Determine the [X, Y] coordinate at the center of the cell enclosing the given text.  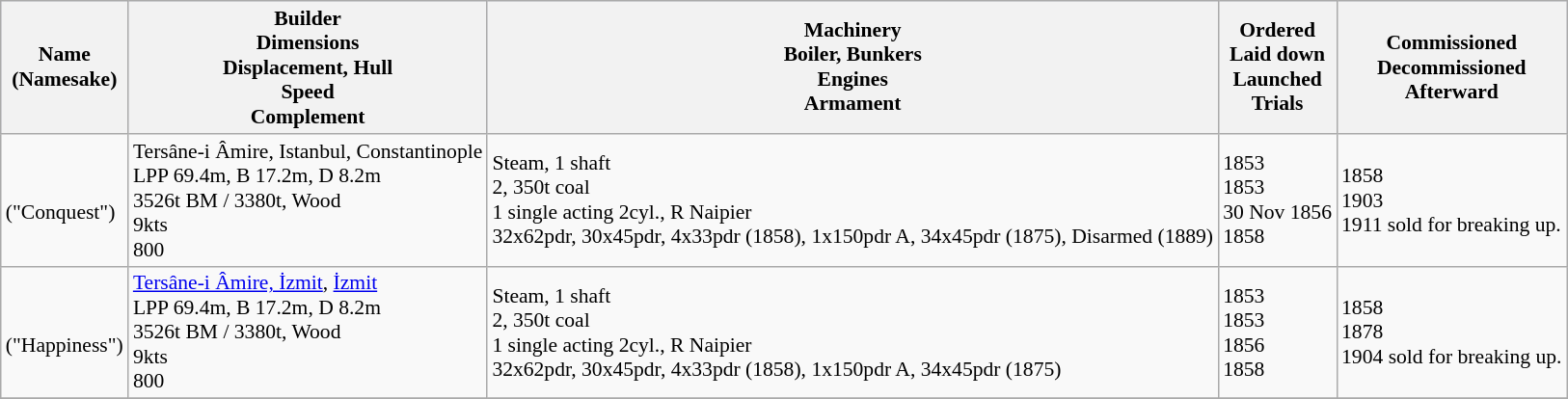
("Happiness") [65, 332]
Steam, 1 shaft2, 350t coal1 single acting 2cyl., R Naipier32x62pdr, 30x45pdr, 4x33pdr (1858), 1x150pdr A, 34x45pdr (1875), Disarmed (1889) [852, 200]
Tersâne-i Âmire, Istanbul, ConstantinopleLPP 69.4m, B 17.2m, D 8.2m3526t BM / 3380t, Wood9kts800 [308, 200]
1853185318561858 [1277, 332]
("Conquest") [65, 200]
CommissionedDecommissionedAfterward [1452, 67]
MachineryBoiler, BunkersEnginesArmament [852, 67]
BuilderDimensionsDisplacement, HullSpeedComplement [308, 67]
1853185330 Nov 18561858 [1277, 200]
185819031911 sold for breaking up. [1452, 200]
Name(Namesake) [65, 67]
Tersâne-i Âmire, İzmit, İzmitLPP 69.4m, B 17.2m, D 8.2m3526t BM / 3380t, Wood9kts800 [308, 332]
185818781904 sold for breaking up. [1452, 332]
Steam, 1 shaft2, 350t coal1 single acting 2cyl., R Naipier32x62pdr, 30x45pdr, 4x33pdr (1858), 1x150pdr A, 34x45pdr (1875) [852, 332]
OrderedLaid downLaunchedTrials [1277, 67]
